Return (X, Y) of the center of cell containing provided text 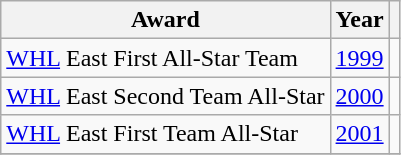
Year (360, 20)
WHL East First All-Star Team (166, 58)
2001 (360, 134)
2000 (360, 96)
WHL East Second Team All-Star (166, 96)
Award (166, 20)
WHL East First Team All-Star (166, 134)
1999 (360, 58)
